Return (X, Y) of the center of cell containing provided text 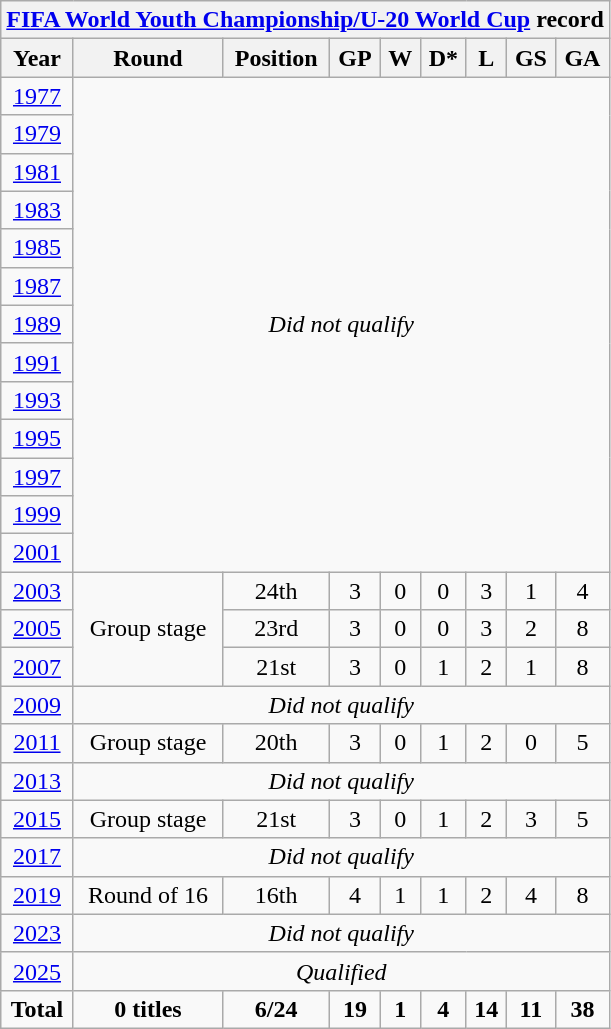
14 (486, 1009)
GP (356, 58)
2001 (37, 553)
L (486, 58)
1979 (37, 134)
1987 (37, 286)
2007 (37, 667)
W (400, 58)
Round (148, 58)
FIFA World Youth Championship/U-20 World Cup record (306, 20)
Total (37, 1009)
2005 (37, 629)
6/24 (276, 1009)
1995 (37, 438)
2023 (37, 933)
1977 (37, 96)
D* (443, 58)
0 titles (148, 1009)
24th (276, 591)
38 (582, 1009)
Year (37, 58)
19 (356, 1009)
2003 (37, 591)
1991 (37, 362)
GS (530, 58)
2017 (37, 857)
Qualified (341, 971)
Round of 16 (148, 895)
16th (276, 895)
2019 (37, 895)
1993 (37, 400)
23rd (276, 629)
2013 (37, 781)
1985 (37, 248)
20th (276, 743)
GA (582, 58)
2025 (37, 971)
1981 (37, 172)
2009 (37, 705)
1999 (37, 515)
1997 (37, 477)
1983 (37, 210)
1989 (37, 324)
2011 (37, 743)
Position (276, 58)
2015 (37, 819)
11 (530, 1009)
